From the cell containing the given text, extract its center point as [x, y] coordinate. 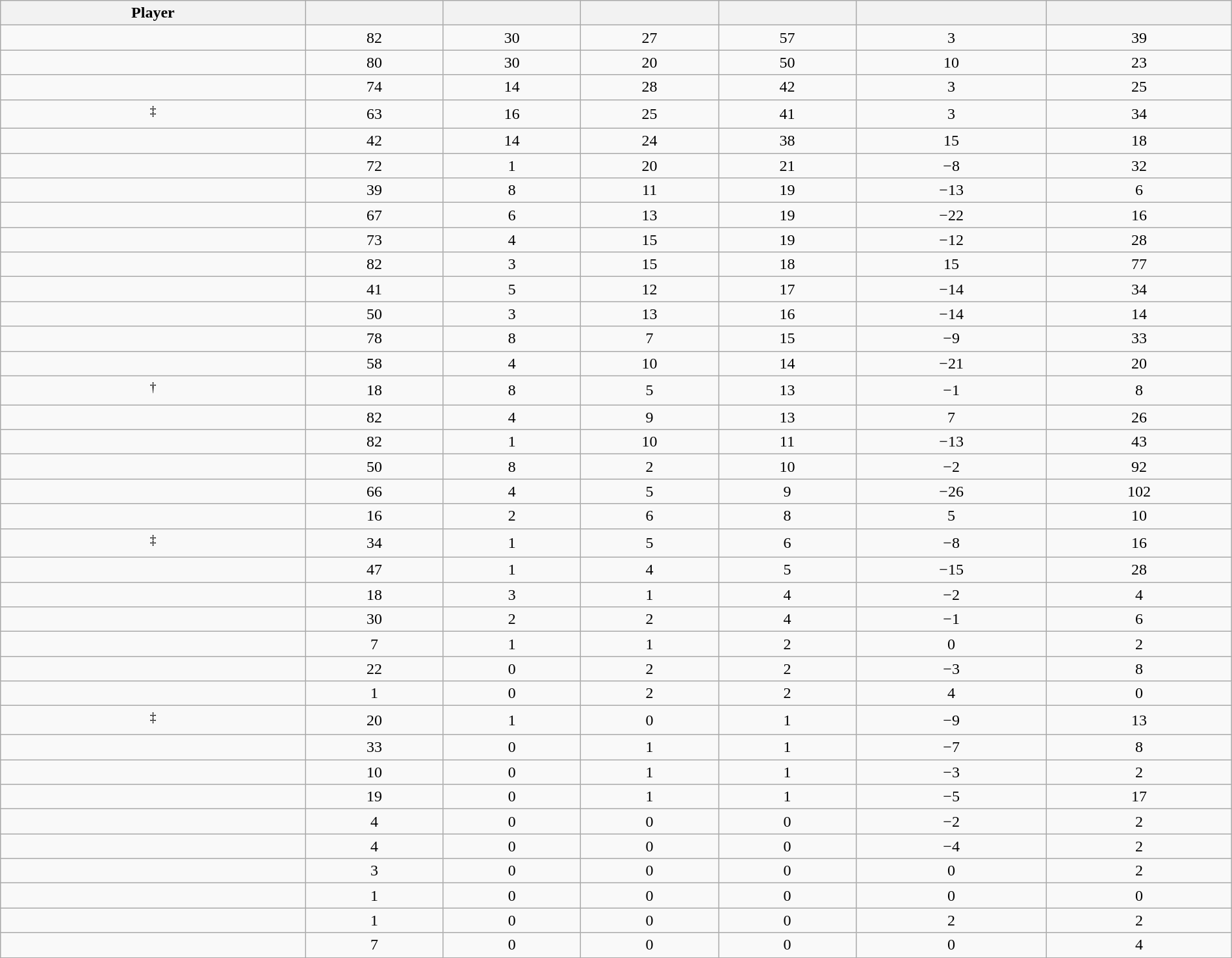
47 [374, 570]
† [153, 390]
−12 [951, 240]
−4 [951, 846]
−15 [951, 570]
22 [374, 669]
12 [650, 289]
Player [153, 13]
74 [374, 87]
27 [650, 38]
72 [374, 166]
21 [788, 166]
24 [650, 141]
32 [1139, 166]
57 [788, 38]
23 [1139, 62]
77 [1139, 265]
80 [374, 62]
38 [788, 141]
26 [1139, 417]
67 [374, 215]
63 [374, 114]
−26 [951, 491]
−7 [951, 747]
−22 [951, 215]
92 [1139, 467]
58 [374, 363]
43 [1139, 442]
−21 [951, 363]
102 [1139, 491]
66 [374, 491]
−5 [951, 797]
73 [374, 240]
78 [374, 339]
